Output the [x, y] coordinate of the center of the cell containing the given text.  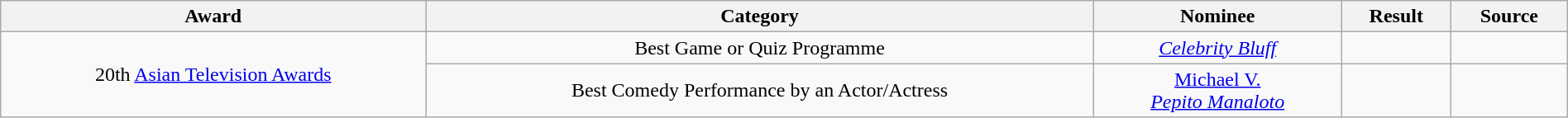
Nominee [1217, 17]
Award [213, 17]
20th Asian Television Awards [213, 74]
Source [1508, 17]
Celebrity Bluff [1217, 48]
Result [1396, 17]
Category [760, 17]
Best Comedy Performance by an Actor/Actress [760, 91]
Best Game or Quiz Programme [760, 48]
Michael V. Pepito Manaloto [1217, 91]
